Return the (x, y) coordinate for the center point of the cell that contains the specified text.  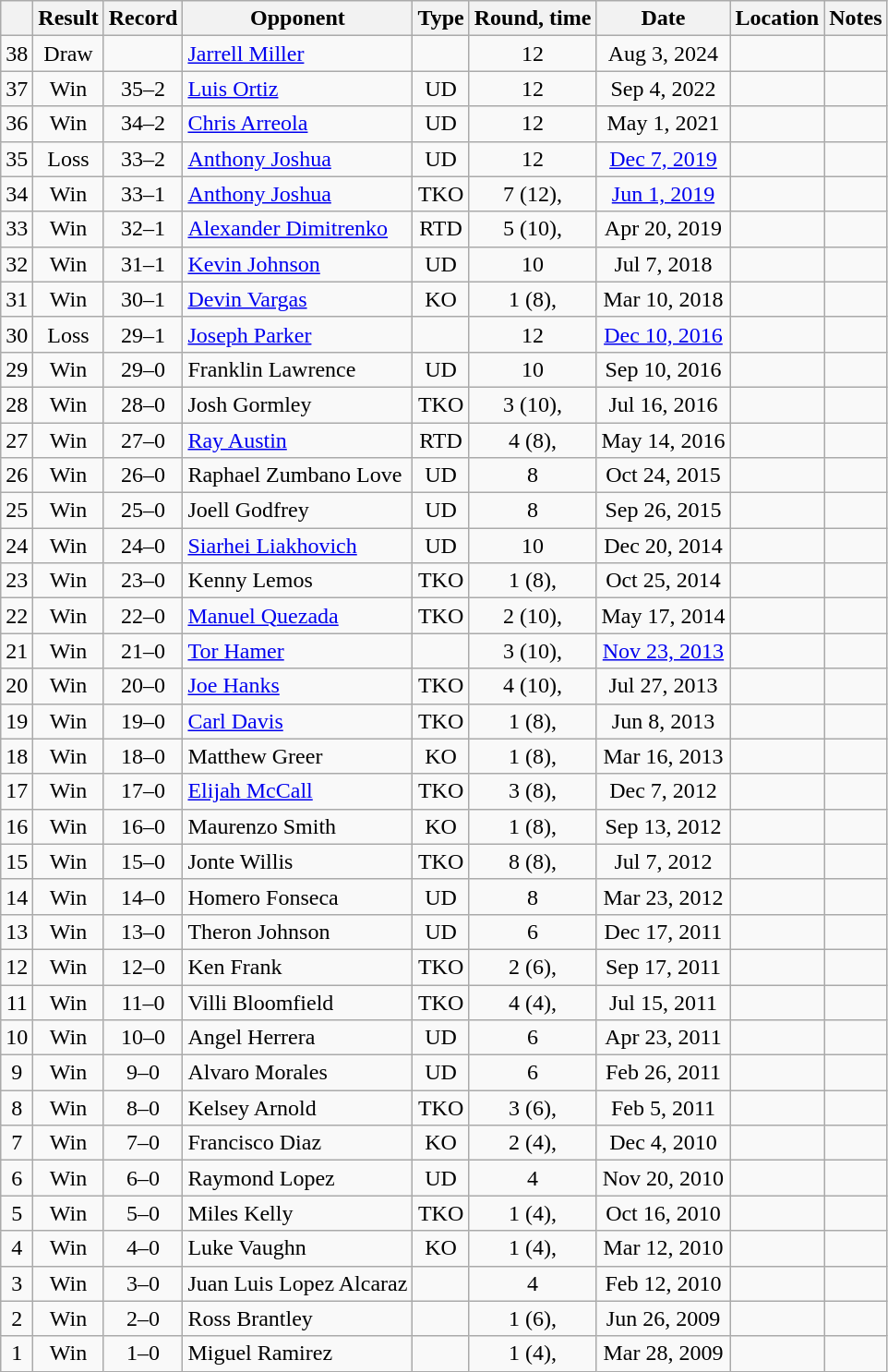
Feb 5, 2011 (663, 1108)
19 (17, 721)
Jonte Willis (297, 861)
30–1 (143, 299)
Jul 15, 2011 (663, 1002)
20 (17, 686)
17 (17, 791)
Chris Arreola (297, 124)
7–0 (143, 1143)
Ken Frank (297, 967)
Jun 8, 2013 (663, 721)
Dec 20, 2014 (663, 546)
Opponent (297, 18)
Siarhei Liakhovich (297, 546)
Mar 12, 2010 (663, 1248)
Josh Gormley (297, 404)
Mar 28, 2009 (663, 1354)
31–1 (143, 264)
Result (68, 18)
8 (8), (533, 861)
33–1 (143, 194)
Ray Austin (297, 440)
27 (17, 440)
23–0 (143, 581)
Jul 27, 2013 (663, 686)
Joell Godfrey (297, 511)
Aug 3, 2024 (663, 54)
Jul 7, 2012 (663, 861)
Round, time (533, 18)
Joe Hanks (297, 686)
3 (17, 1283)
Alvaro Morales (297, 1073)
3 (8), (533, 791)
9–0 (143, 1073)
14 (17, 897)
7 (12), (533, 194)
Dec 10, 2016 (663, 334)
11–0 (143, 1002)
14–0 (143, 897)
Mar 16, 2013 (663, 756)
26–0 (143, 475)
Devin Vargas (297, 299)
38 (17, 54)
Location (777, 18)
32–1 (143, 229)
37 (17, 89)
34 (17, 194)
6–0 (143, 1178)
Sep 26, 2015 (663, 511)
30 (17, 334)
32 (17, 264)
25–0 (143, 511)
22 (17, 616)
Feb 26, 2011 (663, 1073)
Apr 23, 2011 (663, 1038)
Mar 23, 2012 (663, 897)
Nov 20, 2010 (663, 1178)
Oct 25, 2014 (663, 581)
Juan Luis Lopez Alcaraz (297, 1283)
33–2 (143, 159)
22–0 (143, 616)
Angel Herrera (297, 1038)
4–0 (143, 1248)
Draw (68, 54)
Carl Davis (297, 721)
19–0 (143, 721)
1 (17, 1354)
13 (17, 932)
Jul 7, 2018 (663, 264)
20–0 (143, 686)
16 (17, 826)
2 (10), (533, 616)
18 (17, 756)
Dec 7, 2019 (663, 159)
Feb 12, 2010 (663, 1283)
11 (17, 1002)
13–0 (143, 932)
5 (10), (533, 229)
May 1, 2021 (663, 124)
33 (17, 229)
25 (17, 511)
Franklin Lawrence (297, 369)
Jarrell Miller (297, 54)
Kelsey Arnold (297, 1108)
5 (17, 1213)
35 (17, 159)
8–0 (143, 1108)
1 (6), (533, 1318)
Oct 24, 2015 (663, 475)
29 (17, 369)
Theron Johnson (297, 932)
May 14, 2016 (663, 440)
27–0 (143, 440)
Miles Kelly (297, 1213)
29–0 (143, 369)
5–0 (143, 1213)
23 (17, 581)
1–0 (143, 1354)
Oct 16, 2010 (663, 1213)
9 (17, 1073)
Elijah McCall (297, 791)
4 (10), (533, 686)
Sep 4, 2022 (663, 89)
3–0 (143, 1283)
Sep 10, 2016 (663, 369)
Record (143, 18)
28–0 (143, 404)
36 (17, 124)
31 (17, 299)
Luis Ortiz (297, 89)
Alexander Dimitrenko (297, 229)
28 (17, 404)
Tor Hamer (297, 651)
May 17, 2014 (663, 616)
Type (441, 18)
Dec 4, 2010 (663, 1143)
24–0 (143, 546)
Manuel Quezada (297, 616)
2–0 (143, 1318)
21–0 (143, 651)
Raymond Lopez (297, 1178)
Maurenzo Smith (297, 826)
2 (4), (533, 1143)
Dec 17, 2011 (663, 932)
Francisco Diaz (297, 1143)
Jun 26, 2009 (663, 1318)
Joseph Parker (297, 334)
Sep 17, 2011 (663, 967)
Dec 7, 2012 (663, 791)
Kevin Johnson (297, 264)
3 (6), (533, 1108)
15 (17, 861)
34–2 (143, 124)
Apr 20, 2019 (663, 229)
18–0 (143, 756)
2 (17, 1318)
16–0 (143, 826)
Date (663, 18)
24 (17, 546)
Jun 1, 2019 (663, 194)
Homero Fonseca (297, 897)
Miguel Ramirez (297, 1354)
Nov 23, 2013 (663, 651)
4 (4), (533, 1002)
Villi Bloomfield (297, 1002)
Ross Brantley (297, 1318)
26 (17, 475)
Notes (856, 18)
29–1 (143, 334)
7 (17, 1143)
21 (17, 651)
10–0 (143, 1038)
Mar 10, 2018 (663, 299)
Jul 16, 2016 (663, 404)
Luke Vaughn (297, 1248)
Matthew Greer (297, 756)
12–0 (143, 967)
Sep 13, 2012 (663, 826)
4 (8), (533, 440)
35–2 (143, 89)
2 (6), (533, 967)
Raphael Zumbano Love (297, 475)
17–0 (143, 791)
15–0 (143, 861)
Kenny Lemos (297, 581)
